Determine the (x, y) coordinate at the center of the cell enclosing the given text.  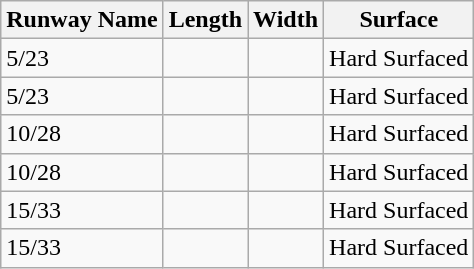
Surface (399, 20)
Length (205, 20)
Width (286, 20)
Runway Name (82, 20)
